Detect which cell encompasses the target text, then output its (x, y) center coordinate. 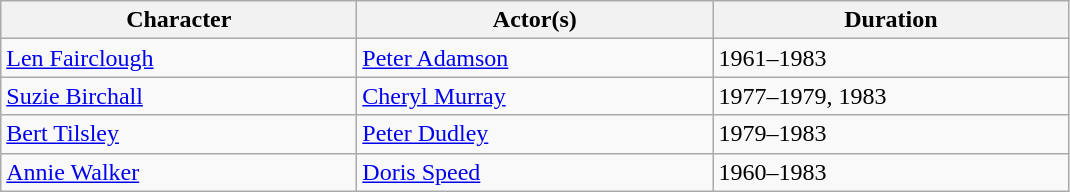
Peter Dudley (535, 134)
Doris Speed (535, 172)
Character (179, 20)
Annie Walker (179, 172)
Len Fairclough (179, 58)
Cheryl Murray (535, 96)
Duration (891, 20)
Actor(s) (535, 20)
1961–1983 (891, 58)
1960–1983 (891, 172)
Bert Tilsley (179, 134)
Suzie Birchall (179, 96)
1977–1979, 1983 (891, 96)
Peter Adamson (535, 58)
1979–1983 (891, 134)
